Output the [x, y] coordinate of the center of the cell containing the given text.  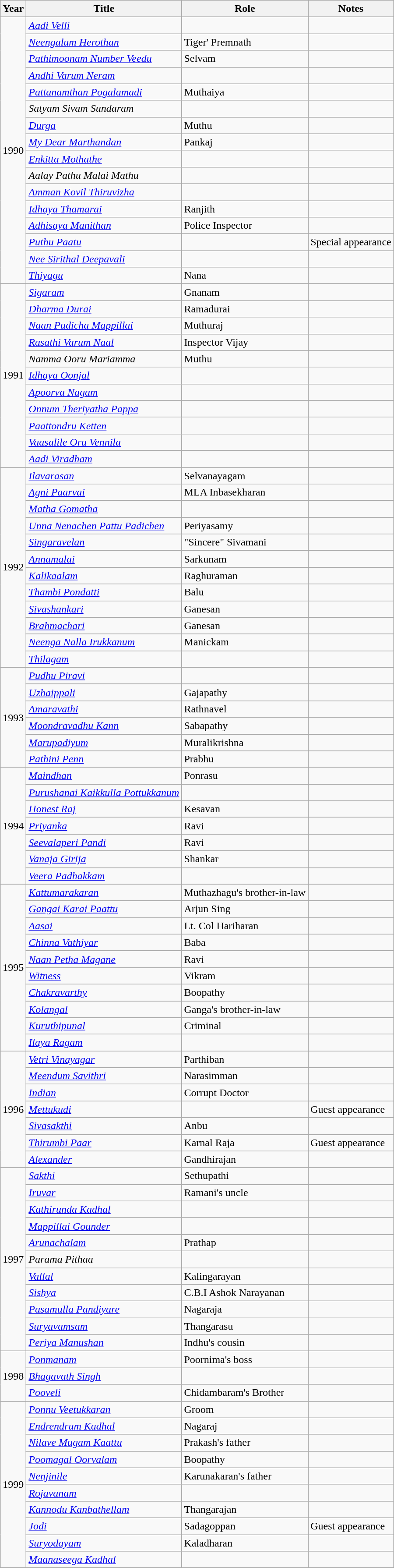
1999 [13, 1484]
Indian [104, 1093]
Naan Pudicha Mappillai [104, 326]
Singaravelan [104, 542]
1996 [13, 1109]
Moondravadhu Kann [104, 726]
Idhaya Thamarai [104, 209]
Sigaram [104, 292]
Rojavanam [104, 1493]
Ilaya Ragam [104, 1043]
Kaladharan [245, 1543]
Sarkunam [245, 559]
Chinna Vathiyar [104, 942]
Role [245, 9]
Marupadiyum [104, 743]
Sakthi [104, 1176]
Periya Manushan [104, 1343]
Poomagal Oorvalam [104, 1459]
Nilave Mugam Kaattu [104, 1443]
Arjun Sing [245, 909]
Thangarasu [245, 1326]
Thambi Pondatti [104, 592]
Ponmanam [104, 1359]
Sadagoppan [245, 1526]
Seevalaperi Pandi [104, 842]
Pathimoonam Number Veedu [104, 59]
Thiyagu [104, 276]
Kalingarayan [245, 1276]
Vanaja Girija [104, 859]
Muthazhagu's brother-in-law [245, 892]
Unna Nenachen Pattu Padichen [104, 526]
Priyanka [104, 826]
Suryavamsam [104, 1326]
Kannodu Kanbathellam [104, 1509]
Rasathi Varum Naal [104, 342]
Pooveli [104, 1393]
Notes [351, 9]
Satyam Sivam Sundaram [104, 109]
Special appearance [351, 242]
Balu [245, 592]
Sethupathi [245, 1176]
Naan Petha Magane [104, 959]
Selvanayagam [245, 475]
Meendum Savithri [104, 1076]
Kolangal [104, 1009]
Kattumarakaran [104, 892]
Inspector Vijay [245, 342]
1997 [13, 1259]
Idhaya Oonjal [104, 375]
Ilavarasan [104, 475]
Nana [245, 276]
Karnal Raja [245, 1143]
Veera Padhakkam [104, 876]
Kuruthipunal [104, 1026]
Vaasalile Oru Vennila [104, 442]
Ganga's brother-in-law [245, 1009]
Endrendrum Kadhal [104, 1426]
Police Inspector [245, 226]
1990 [13, 151]
Paattondru Ketten [104, 425]
Amman Kovil Thiruvizha [104, 192]
Arunachalam [104, 1242]
Chidambaram's Brother [245, 1393]
Baba [245, 942]
My Dear Marthandan [104, 142]
Muthaiya [245, 92]
Indhu's cousin [245, 1343]
1994 [13, 826]
Pathini Penn [104, 759]
Puthu Paatu [104, 242]
Uzhaippali [104, 692]
Suryodayam [104, 1543]
Dharma Durai [104, 309]
Bhagavath Singh [104, 1376]
Vallal [104, 1276]
Rathnavel [245, 709]
Muthuraj [245, 326]
Aadi Velli [104, 25]
Chakravarthy [104, 992]
Thangarajan [245, 1509]
Nenjinile [104, 1476]
Andhi Varum Neram [104, 75]
Shankar [245, 859]
Gangai Karai Paattu [104, 909]
Thilagam [104, 659]
Brahmachari [104, 626]
Neenga Nalla Irukkanum [104, 642]
Maindhan [104, 776]
Thirumbi Paar [104, 1143]
C.B.I Ashok Narayanan [245, 1293]
Nee Sirithal Deepavali [104, 259]
Ranjith [245, 209]
Mettukudi [104, 1109]
Tiger' Premnath [245, 42]
Anbu [245, 1126]
Parthiban [245, 1059]
1995 [13, 967]
Vetri Vinayagar [104, 1059]
Sivashankari [104, 609]
Onnum Theriyatha Pappa [104, 409]
Pudhu Piravi [104, 676]
Kalikaalam [104, 576]
Nagaraj [245, 1426]
Parama Pithaa [104, 1259]
Gandhirajan [245, 1159]
Maanaseega Kadhal [104, 1560]
Narasimman [245, 1076]
Ponrasu [245, 776]
Pankaj [245, 142]
Raghuraman [245, 576]
Amaravathi [104, 709]
Witness [104, 976]
Jodi [104, 1526]
Durga [104, 125]
Groom [245, 1409]
Title [104, 9]
Nagaraja [245, 1310]
Neengalum Herothan [104, 42]
Periyasamy [245, 526]
Apoorva Nagam [104, 392]
"Sincere" Sivamani [245, 542]
Ponnu Veetukkaran [104, 1409]
1991 [13, 376]
Mappillai Gounder [104, 1226]
Kesavan [245, 809]
Sivasakthi [104, 1126]
Year [13, 9]
1993 [13, 717]
Pattanamthan Pogalamadi [104, 92]
Matha Gomatha [104, 509]
Prathap [245, 1242]
Aalay Pathu Malai Mathu [104, 175]
Kathirunda Kadhal [104, 1209]
Criminal [245, 1026]
Ramani's uncle [245, 1193]
Ramadurai [245, 309]
Manickam [245, 642]
Gnanam [245, 292]
Agni Paarvai [104, 492]
MLA Inbasekharan [245, 492]
Iruvar [104, 1193]
Gajapathy [245, 692]
Prakash's father [245, 1443]
Honest Raj [104, 809]
1998 [13, 1376]
Muralikrishna [245, 743]
Prabhu [245, 759]
Aasai [104, 926]
Namma Ooru Mariamma [104, 359]
Adhisaya Manithan [104, 226]
Sabapathy [245, 726]
Sishya [104, 1293]
Corrupt Doctor [245, 1093]
Selvam [245, 59]
Poornima's boss [245, 1359]
Alexander [104, 1159]
Karunakaran's father [245, 1476]
Aadi Viradham [104, 459]
Pasamulla Pandiyare [104, 1310]
Lt. Col Hariharan [245, 926]
1992 [13, 567]
Annamalai [104, 559]
Vikram [245, 976]
Enkitta Mothathe [104, 159]
Purushanai Kaikkulla Pottukkanum [104, 793]
